Return [x, y] of the center of cell containing provided text 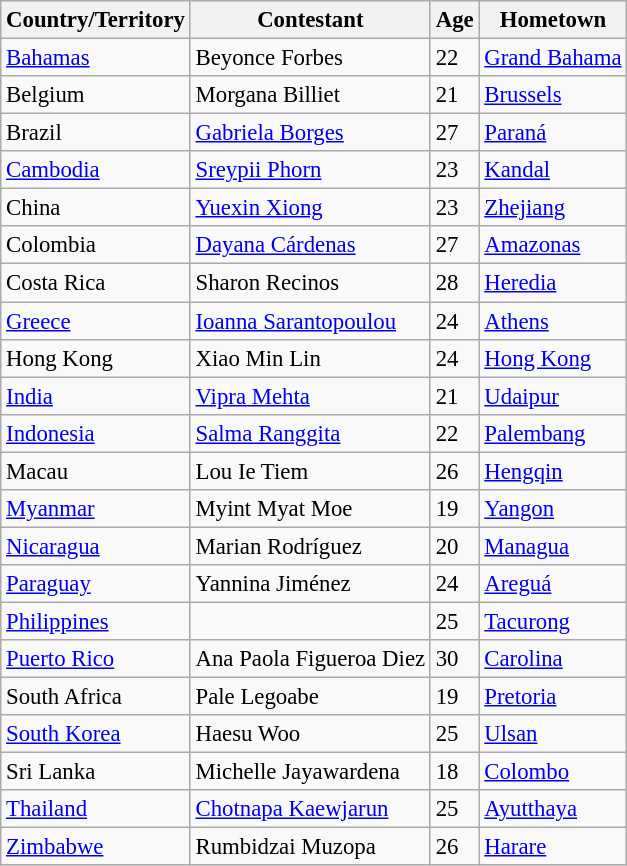
Sri Lanka [96, 772]
Sharon Recinos [310, 283]
Beyonce Forbes [310, 58]
Michelle Jayawardena [310, 772]
Colombia [96, 245]
Marian Rodríguez [310, 546]
Contestant [310, 20]
Age [454, 20]
Paraguay [96, 584]
Colombo [553, 772]
Tacurong [553, 621]
Ioanna Sarantopoulou [310, 321]
20 [454, 546]
Pretoria [553, 697]
Haesu Woo [310, 734]
South Korea [96, 734]
Udaipur [553, 396]
Bahamas [96, 58]
Kandal [553, 170]
Harare [553, 847]
Brussels [553, 95]
Vipra Mehta [310, 396]
Ana Paola Figueroa Diez [310, 659]
Heredia [553, 283]
Hengqin [553, 471]
Cambodia [96, 170]
Myint Myat Moe [310, 509]
Morgana Billiet [310, 95]
Paraná [553, 133]
Xiao Min Lin [310, 358]
Ulsan [553, 734]
Greece [96, 321]
Philippines [96, 621]
Yannina Jiménez [310, 584]
Rumbidzai Muzopa [310, 847]
Grand Bahama [553, 58]
Zimbabwe [96, 847]
Macau [96, 471]
Salma Ranggita [310, 433]
Athens [553, 321]
South Africa [96, 697]
Managua [553, 546]
Yuexin Xiong [310, 208]
Nicaragua [96, 546]
Myanmar [96, 509]
Sreypii Phorn [310, 170]
Gabriela Borges [310, 133]
Puerto Rico [96, 659]
China [96, 208]
Pale Legoabe [310, 697]
30 [454, 659]
India [96, 396]
Amazonas [553, 245]
Areguá [553, 584]
Brazil [96, 133]
Hometown [553, 20]
Belgium [96, 95]
28 [454, 283]
Costa Rica [96, 283]
Indonesia [96, 433]
Yangon [553, 509]
Country/Territory [96, 20]
Lou Ie Tiem [310, 471]
Chotnapa Kaewjarun [310, 809]
Thailand [96, 809]
Palembang [553, 433]
18 [454, 772]
Ayutthaya [553, 809]
Dayana Cárdenas [310, 245]
Zhejiang [553, 208]
Carolina [553, 659]
